Identify which cell holds the provided text, then report its (x, y) central coordinate. 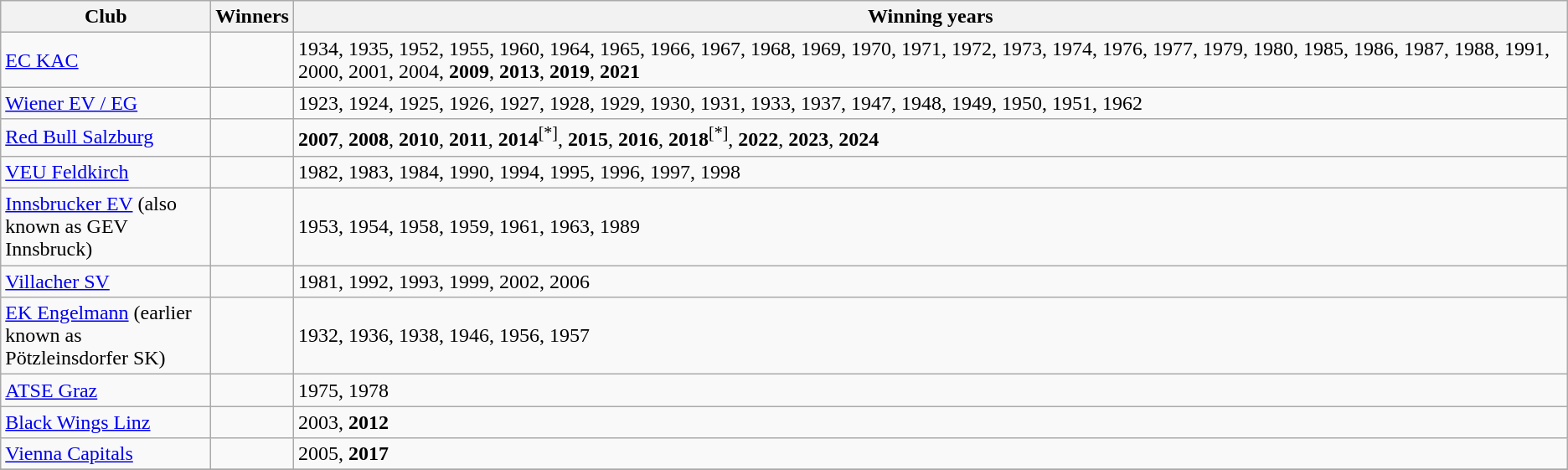
1975, 1978 (930, 390)
Villacher SV (106, 281)
EC KAC (106, 60)
VEU Feldkirch (106, 172)
Black Wings Linz (106, 422)
1953, 1954, 1958, 1959, 1961, 1963, 1989 (930, 227)
1981, 1992, 1993, 1999, 2002, 2006 (930, 281)
Club (106, 17)
ATSE Graz (106, 390)
Wiener EV / EG (106, 103)
Winners (253, 17)
Red Bull Salzburg (106, 137)
EK Engelmann (earlier known as Pötzleinsdorfer SK) (106, 336)
2005, 2017 (930, 454)
Vienna Capitals (106, 454)
Winning years (930, 17)
1932, 1936, 1938, 1946, 1956, 1957 (930, 336)
Innsbrucker EV (also known as GEV Innsbruck) (106, 227)
2007, 2008, 2010, 2011, 2014[*], 2015, 2016, 2018[*], 2022, 2023, 2024 (930, 137)
1982, 1983, 1984, 1990, 1994, 1995, 1996, 1997, 1998 (930, 172)
1923, 1924, 1925, 1926, 1927, 1928, 1929, 1930, 1931, 1933, 1937, 1947, 1948, 1949, 1950, 1951, 1962 (930, 103)
2003, 2012 (930, 422)
